Determine the (x, y) coordinate at the center of the cell enclosing the given text.  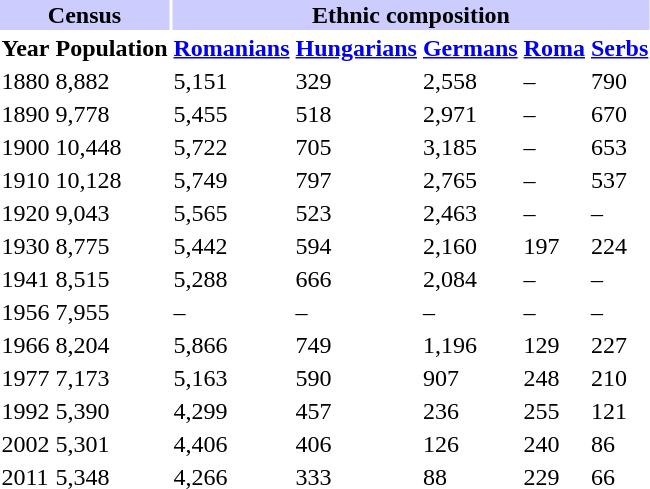
210 (619, 378)
1941 (26, 279)
Ethnic composition (411, 15)
2,463 (470, 213)
653 (619, 147)
10,448 (112, 147)
5,442 (232, 246)
1890 (26, 114)
4,406 (232, 444)
907 (470, 378)
10,128 (112, 180)
3,185 (470, 147)
1910 (26, 180)
1992 (26, 411)
1920 (26, 213)
749 (356, 345)
1,196 (470, 345)
666 (356, 279)
2002 (26, 444)
236 (470, 411)
329 (356, 81)
8,882 (112, 81)
797 (356, 180)
5,866 (232, 345)
5,288 (232, 279)
5,151 (232, 81)
5,565 (232, 213)
Census (84, 15)
2,765 (470, 180)
5,163 (232, 378)
8,775 (112, 246)
1880 (26, 81)
594 (356, 246)
Population (112, 48)
Romanians (232, 48)
121 (619, 411)
457 (356, 411)
790 (619, 81)
Year (26, 48)
1966 (26, 345)
Serbs (619, 48)
5,301 (112, 444)
Germans (470, 48)
670 (619, 114)
5,722 (232, 147)
1956 (26, 312)
5,455 (232, 114)
523 (356, 213)
1930 (26, 246)
8,515 (112, 279)
224 (619, 246)
1977 (26, 378)
8,204 (112, 345)
537 (619, 180)
7,173 (112, 378)
9,778 (112, 114)
5,749 (232, 180)
197 (554, 246)
2,084 (470, 279)
1900 (26, 147)
86 (619, 444)
406 (356, 444)
Hungarians (356, 48)
255 (554, 411)
518 (356, 114)
129 (554, 345)
5,390 (112, 411)
705 (356, 147)
2,160 (470, 246)
9,043 (112, 213)
240 (554, 444)
2,558 (470, 81)
227 (619, 345)
Roma (554, 48)
590 (356, 378)
2,971 (470, 114)
4,299 (232, 411)
126 (470, 444)
248 (554, 378)
7,955 (112, 312)
